Determine the (x, y) coordinate at the center of the cell enclosing the given text.  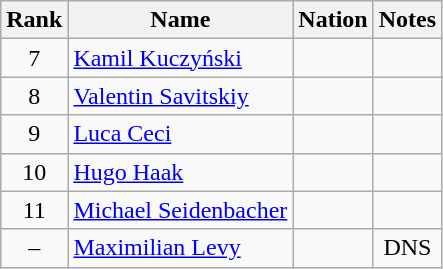
7 (34, 58)
Kamil Kuczyński (180, 58)
DNS (407, 248)
Rank (34, 20)
– (34, 248)
Hugo Haak (180, 172)
Valentin Savitskiy (180, 96)
Maximilian Levy (180, 248)
8 (34, 96)
10 (34, 172)
11 (34, 210)
Nation (333, 20)
Luca Ceci (180, 134)
9 (34, 134)
Notes (407, 20)
Michael Seidenbacher (180, 210)
Name (180, 20)
